Pinpoint the cell where the given text exists, returning its [X, Y] midpoint coordinate. 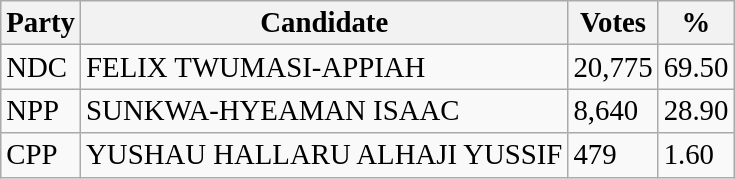
CPP [41, 155]
SUNKWA-HYEAMAN ISAAC [324, 111]
FELIX TWUMASI-APPIAH [324, 67]
NDC [41, 67]
Votes [613, 23]
8,640 [613, 111]
479 [613, 155]
69.50 [696, 67]
1.60 [696, 155]
NPP [41, 111]
YUSHAU HALLARU ALHAJI YUSSIF [324, 155]
% [696, 23]
Candidate [324, 23]
20,775 [613, 67]
28.90 [696, 111]
Party [41, 23]
